Search for the cell housing the specified text and yield its [X, Y] center coordinate. 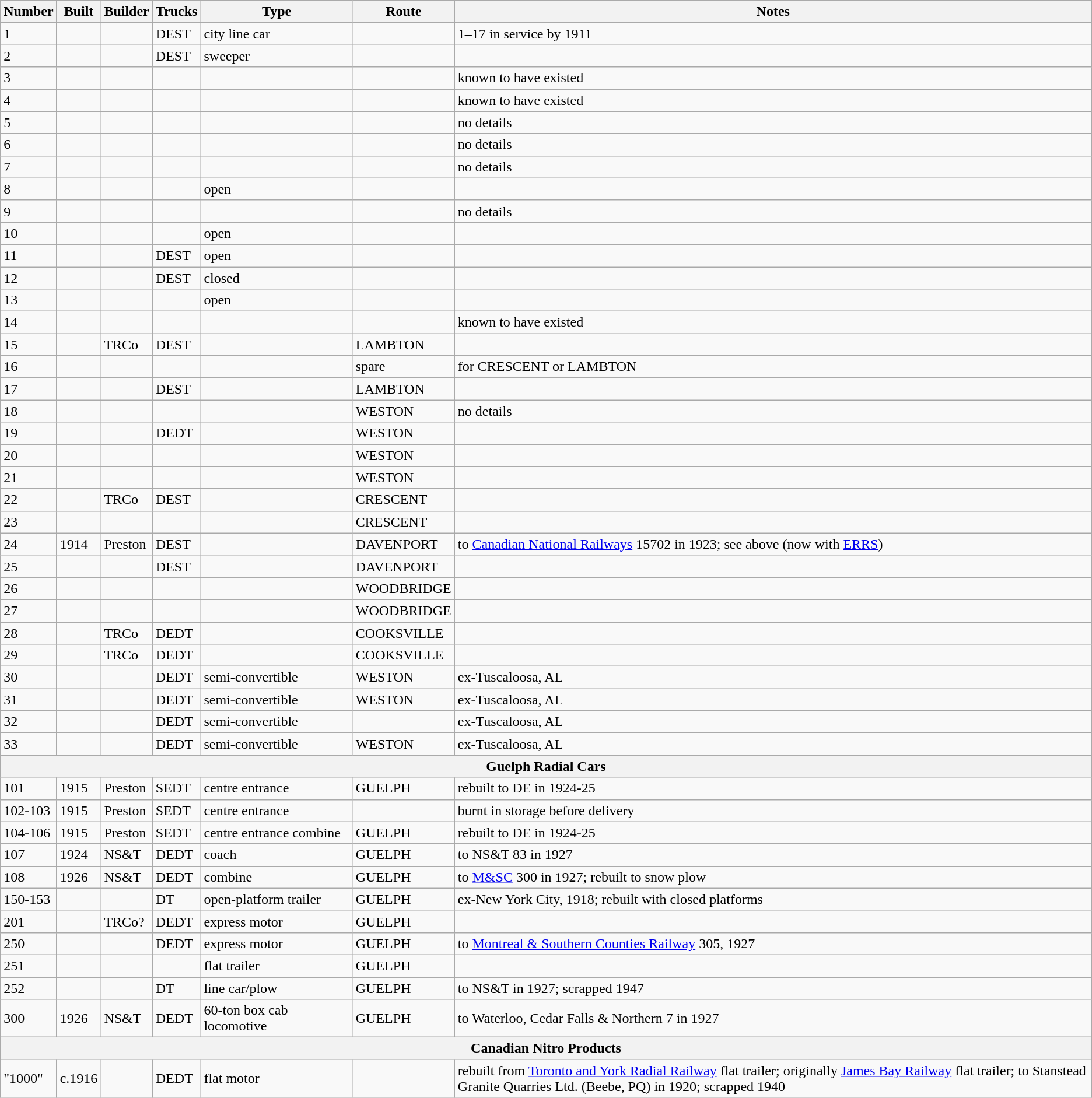
to NS&T 83 in 1927 [773, 855]
23 [29, 522]
to Montreal & Southern Counties Railway 305, 1927 [773, 943]
108 [29, 877]
flat motor [276, 1079]
28 [29, 633]
10 [29, 233]
5 [29, 122]
3 [29, 78]
15 [29, 345]
300 [29, 1018]
centre entrance combine [276, 833]
19 [29, 433]
burnt in storage before delivery [773, 811]
flat trailer [276, 966]
to NS&T in 1927; scrapped 1947 [773, 988]
29 [29, 655]
closed [276, 278]
60-ton box cab locomotive [276, 1018]
102-103 [29, 811]
25 [29, 566]
16 [29, 367]
Canadian Nitro Products [546, 1048]
combine [276, 877]
18 [29, 411]
101 [29, 788]
1924 [79, 855]
Built [79, 12]
Type [276, 12]
to Canadian National Railways 15702 in 1923; see above (now with ERRS) [773, 544]
252 [29, 988]
Trucks [176, 12]
32 [29, 722]
6 [29, 145]
31 [29, 700]
33 [29, 744]
city line car [276, 34]
coach [276, 855]
to Waterloo, Cedar Falls & Northern 7 in 1927 [773, 1018]
30 [29, 678]
c.1916 [79, 1079]
150-153 [29, 899]
1–17 in service by 1911 [773, 34]
9 [29, 211]
250 [29, 943]
4 [29, 100]
Notes [773, 12]
line car/plow [276, 988]
Route [404, 12]
sweeper [276, 56]
11 [29, 255]
27 [29, 611]
1 [29, 34]
107 [29, 855]
2 [29, 56]
14 [29, 322]
to M&SC 300 in 1927; rebuilt to snow plow [773, 877]
22 [29, 500]
7 [29, 167]
Number [29, 12]
24 [29, 544]
spare [404, 367]
12 [29, 278]
21 [29, 478]
251 [29, 966]
13 [29, 300]
Guelph Radial Cars [546, 766]
20 [29, 455]
17 [29, 389]
8 [29, 189]
ex-New York City, 1918; rebuilt with closed platforms [773, 899]
201 [29, 921]
open-platform trailer [276, 899]
Builder [127, 12]
26 [29, 588]
1914 [79, 544]
TRCo? [127, 921]
for CRESCENT or LAMBTON [773, 367]
104-106 [29, 833]
"1000" [29, 1079]
